Capture the cell that displays the provided text and extract its [x, y] central coordinate. 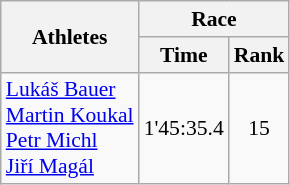
Race [214, 19]
1'45:35.4 [184, 128]
Athletes [70, 36]
Lukáš BauerMartin KoukalPetr MichlJiří Magál [70, 128]
Time [184, 55]
15 [260, 128]
Rank [260, 55]
